Return the (X, Y) coordinate for the center point of the cell that contains the specified text.  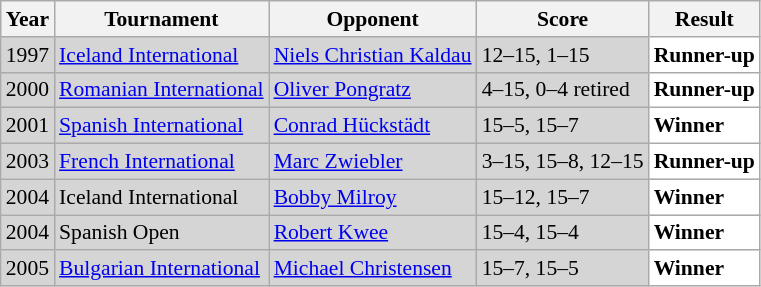
2005 (28, 269)
2000 (28, 90)
15–7, 15–5 (563, 269)
12–15, 1–15 (563, 55)
Score (563, 19)
Result (704, 19)
Spanish International (162, 126)
Marc Zwiebler (373, 162)
Robert Kwee (373, 233)
Bobby Milroy (373, 197)
3–15, 15–8, 12–15 (563, 162)
4–15, 0–4 retired (563, 90)
Opponent (373, 19)
2003 (28, 162)
Spanish Open (162, 233)
Romanian International (162, 90)
2001 (28, 126)
Niels Christian Kaldau (373, 55)
15–12, 15–7 (563, 197)
15–4, 15–4 (563, 233)
Tournament (162, 19)
Year (28, 19)
Conrad Hückstädt (373, 126)
1997 (28, 55)
French International (162, 162)
Oliver Pongratz (373, 90)
Bulgarian International (162, 269)
Michael Christensen (373, 269)
15–5, 15–7 (563, 126)
